Find where the given text appears and provide that cell's center as (X, Y) coordinate. 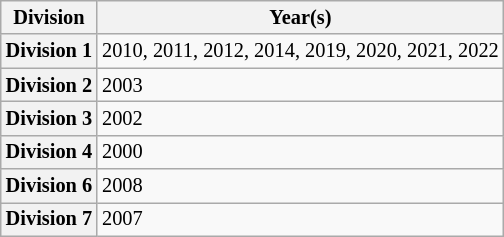
2010, 2011, 2012, 2014, 2019, 2020, 2021, 2022 (300, 51)
2002 (300, 118)
Division 3 (49, 118)
Division 4 (49, 152)
Division 1 (49, 51)
Division 6 (49, 186)
Division (49, 17)
2003 (300, 85)
Division 7 (49, 219)
2000 (300, 152)
2008 (300, 186)
2007 (300, 219)
Year(s) (300, 17)
Division 2 (49, 85)
